Determine the [x, y] coordinate at the center of the cell enclosing the given text.  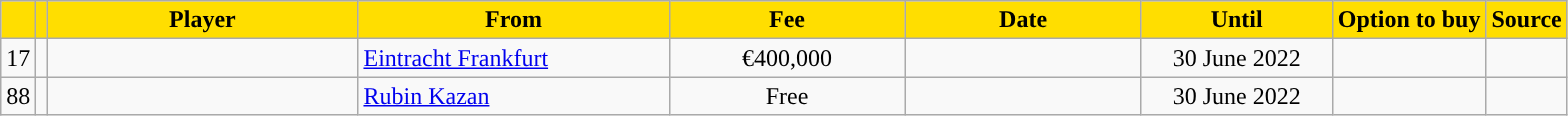
Free [787, 96]
€400,000 [787, 58]
Until [1236, 20]
Fee [787, 20]
Player [202, 20]
Option to buy [1409, 20]
Date [1023, 20]
Eintracht Frankfurt [514, 58]
Rubin Kazan [514, 96]
17 [18, 58]
Source [1526, 20]
88 [18, 96]
From [514, 20]
